From the cell containing the given text, extract its center point as [x, y] coordinate. 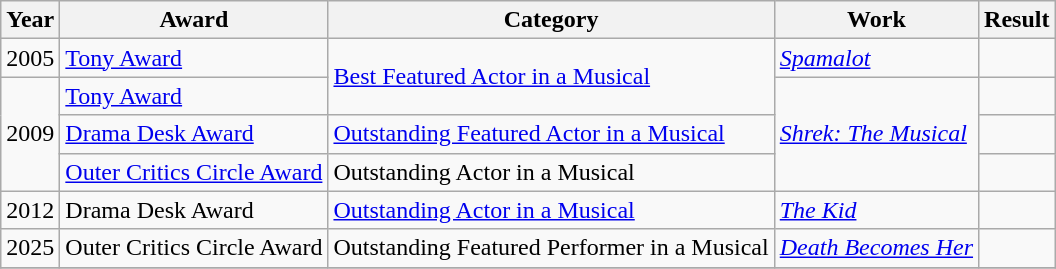
Best Featured Actor in a Musical [551, 77]
Shrek: The Musical [876, 134]
Result [1017, 20]
Year [30, 20]
Outstanding Featured Performer in a Musical [551, 248]
Death Becomes Her [876, 248]
Outstanding Featured Actor in a Musical [551, 134]
2012 [30, 210]
Spamalot [876, 58]
The Kid [876, 210]
2009 [30, 134]
Category [551, 20]
2025 [30, 248]
Award [194, 20]
Work [876, 20]
2005 [30, 58]
